Search for the cell housing the specified text and yield its (x, y) center coordinate. 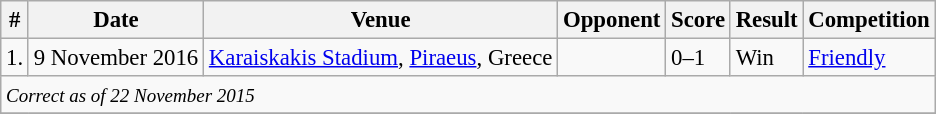
Date (116, 20)
9 November 2016 (116, 58)
Karaiskakis Stadium, Piraeus, Greece (381, 58)
0–1 (698, 58)
# (15, 20)
Competition (869, 20)
Friendly (869, 58)
Venue (381, 20)
Score (698, 20)
Result (766, 20)
1. (15, 58)
Correct as of 22 November 2015 (468, 95)
Opponent (612, 20)
Win (766, 58)
